Detect which cell encompasses the target text, then output its (X, Y) center coordinate. 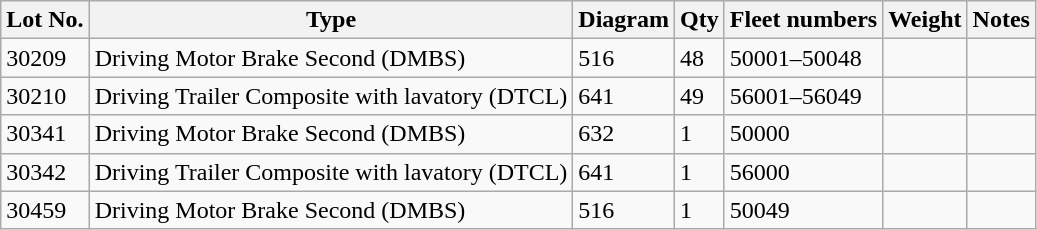
50000 (803, 134)
50049 (803, 210)
Fleet numbers (803, 20)
50001–50048 (803, 58)
56001–56049 (803, 96)
Lot No. (45, 20)
Weight (925, 20)
Qty (700, 20)
632 (624, 134)
30210 (45, 96)
30342 (45, 172)
Type (331, 20)
49 (700, 96)
56000 (803, 172)
Notes (1001, 20)
30459 (45, 210)
30341 (45, 134)
Diagram (624, 20)
48 (700, 58)
30209 (45, 58)
